Return the (x, y) coordinate for the center point of the cell that contains the specified text.  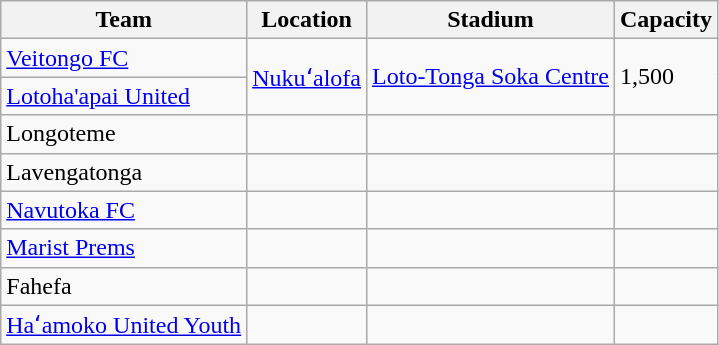
Marist Prems (124, 248)
Fahefa (124, 286)
Haʻamoko United Youth (124, 325)
Nukuʻalofa (307, 77)
Location (307, 20)
1,500 (666, 77)
Loto-Tonga Soka Centre (491, 77)
Navutoka FC (124, 210)
Veitongo FC (124, 58)
Lavengatonga (124, 172)
Capacity (666, 20)
Lotoha'apai United (124, 96)
Stadium (491, 20)
Longoteme (124, 134)
Team (124, 20)
